Detect which cell encompasses the target text, then output its [x, y] center coordinate. 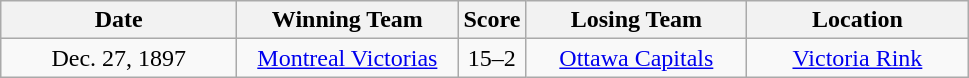
Location [858, 20]
Ottawa Capitals [636, 58]
Date [119, 20]
Victoria Rink [858, 58]
Dec. 27, 1897 [119, 58]
Losing Team [636, 20]
Montreal Victorias [348, 58]
Score [492, 20]
Winning Team [348, 20]
15–2 [492, 58]
